Determine the [x, y] coordinate at the center of the cell enclosing the given text.  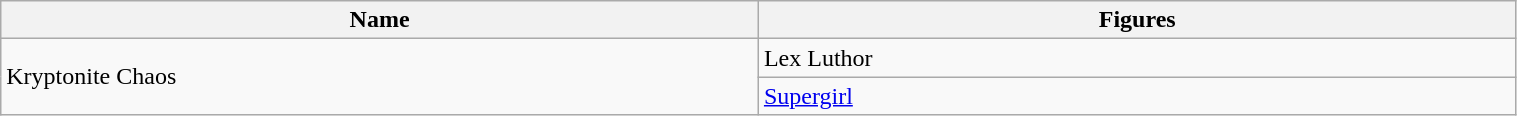
Kryptonite Chaos [380, 77]
Lex Luthor [1137, 58]
Name [380, 20]
Supergirl [1137, 96]
Figures [1137, 20]
